Locate the cell with the specified text and output its [x, y] center coordinate. 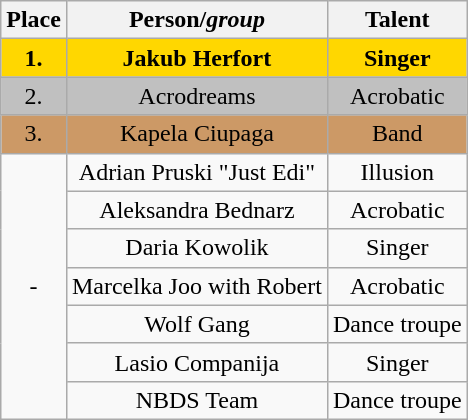
1. [34, 58]
2. [34, 96]
3. [34, 134]
Jakub Herfort [196, 58]
Band [397, 134]
Person/group [196, 20]
Lasio Companija [196, 362]
Kapela Ciupaga [196, 134]
Adrian Pruski "Just Edi" [196, 172]
Place [34, 20]
Acrodreams [196, 96]
Daria Kowolik [196, 248]
NBDS Team [196, 400]
Aleksandra Bednarz [196, 210]
Talent [397, 20]
- [34, 286]
Illusion [397, 172]
Wolf Gang [196, 324]
Marcelka Joo with Robert [196, 286]
